Determine the (X, Y) coordinate at the center of the cell enclosing the given text.  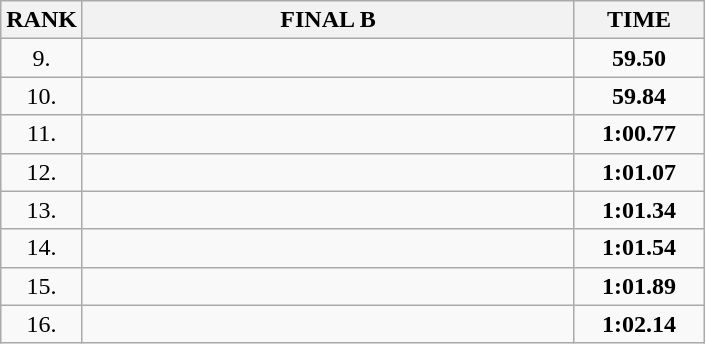
1:01.54 (640, 248)
1:01.89 (640, 286)
13. (42, 210)
9. (42, 58)
14. (42, 248)
1:00.77 (640, 134)
16. (42, 324)
RANK (42, 20)
1:01.07 (640, 172)
59.50 (640, 58)
FINAL B (328, 20)
59.84 (640, 96)
11. (42, 134)
1:01.34 (640, 210)
1:02.14 (640, 324)
10. (42, 96)
TIME (640, 20)
12. (42, 172)
15. (42, 286)
